Identify which cell holds the provided text, then report its [x, y] central coordinate. 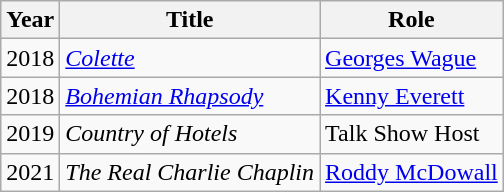
Bohemian Rhapsody [190, 96]
2021 [30, 172]
Year [30, 20]
Georges Wague [412, 58]
2019 [30, 134]
The Real Charlie Chaplin [190, 172]
Talk Show Host [412, 134]
Title [190, 20]
Kenny Everett [412, 96]
Role [412, 20]
Colette [190, 58]
Country of Hotels [190, 134]
Roddy McDowall [412, 172]
